Locate the cell with the specified text and output its [x, y] center coordinate. 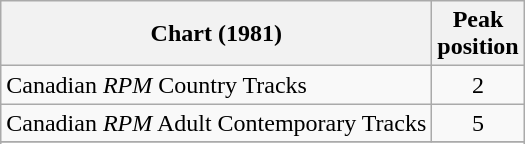
2 [478, 85]
Canadian RPM Adult Contemporary Tracks [216, 123]
Chart (1981) [216, 34]
Peakposition [478, 34]
5 [478, 123]
Canadian RPM Country Tracks [216, 85]
